Extract the (x, y) coordinate from the center of the cell holding the provided text.  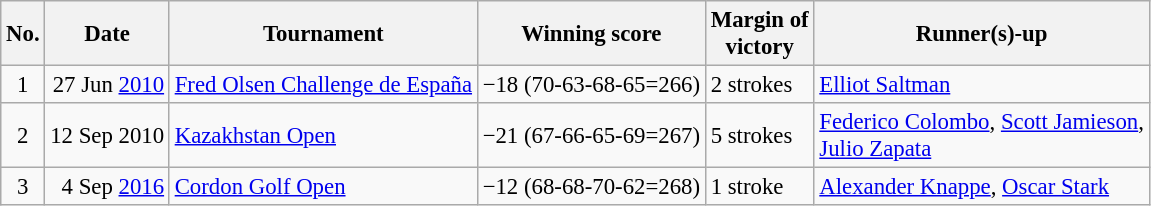
Cordon Golf Open (323, 187)
Margin ofvictory (760, 34)
Runner(s)-up (982, 34)
Fred Olsen Challenge de España (323, 85)
3 (23, 187)
Winning score (591, 34)
2 (23, 136)
27 Jun 2010 (107, 85)
−21 (67-66-65-69=267) (591, 136)
No. (23, 34)
5 strokes (760, 136)
Alexander Knappe, Oscar Stark (982, 187)
Kazakhstan Open (323, 136)
−18 (70-63-68-65=266) (591, 85)
Date (107, 34)
1 (23, 85)
4 Sep 2016 (107, 187)
Tournament (323, 34)
Elliot Saltman (982, 85)
Federico Colombo, Scott Jamieson, Julio Zapata (982, 136)
−12 (68-68-70-62=268) (591, 187)
12 Sep 2010 (107, 136)
2 strokes (760, 85)
1 stroke (760, 187)
